From the cell containing the given text, extract its center point as (X, Y) coordinate. 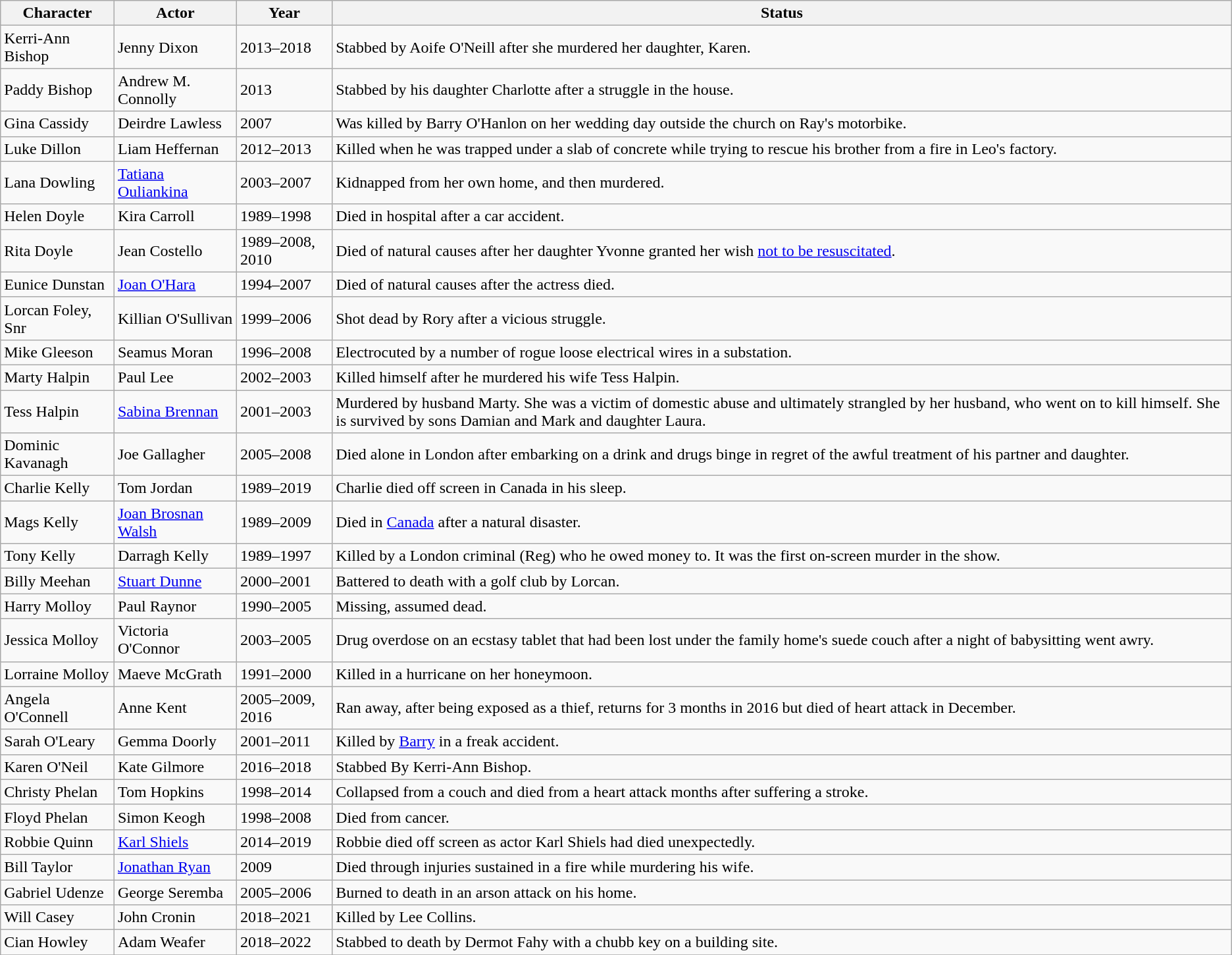
Killian O'Sullivan (175, 319)
Billy Meehan (58, 581)
Christy Phelan (58, 792)
Rita Doyle (58, 250)
Bill Taylor (58, 867)
Marty Halpin (58, 377)
Lana Dowling (58, 183)
Shot dead by Rory after a vicious struggle. (782, 319)
2018–2021 (284, 917)
2005–2006 (284, 892)
Floyd Phelan (58, 817)
Kate Gilmore (175, 767)
Kidnapped from her own home, and then murdered. (782, 183)
Gabriel Udenze (58, 892)
Electrocuted by a number of rogue loose electrical wires in a substation. (782, 352)
Character (58, 13)
Paddy Bishop (58, 90)
Burned to death in an arson attack on his home. (782, 892)
2012–2013 (284, 149)
Karl Shiels (175, 842)
Dominic Kavanagh (58, 454)
Killed when he was trapped under a slab of concrete while trying to rescue his brother from a fire in Leo's factory. (782, 149)
Tom Hopkins (175, 792)
Charlie Kelly (58, 488)
Killed by a London criminal (Reg) who he owed money to. It was the first on-screen murder in the show. (782, 556)
Gemma Doorly (175, 742)
Jean Costello (175, 250)
Was killed by Barry O'Hanlon on her wedding day outside the church on Ray's motorbike. (782, 124)
Eunice Dunstan (58, 284)
Lorcan Foley, Snr (58, 319)
Kira Carroll (175, 217)
Killed himself after he murdered his wife Tess Halpin. (782, 377)
Died in hospital after a car accident. (782, 217)
1989–2009 (284, 523)
1996–2008 (284, 352)
Killed in a hurricane on her honeymoon. (782, 674)
Adam Weafer (175, 942)
Joan O'Hara (175, 284)
Year (284, 13)
1999–2006 (284, 319)
2003–2005 (284, 640)
Tatiana Ouliankina (175, 183)
Died through injuries sustained in a fire while murdering his wife. (782, 867)
1991–2000 (284, 674)
1998–2014 (284, 792)
1998–2008 (284, 817)
Harry Molloy (58, 606)
George Seremba (175, 892)
Liam Heffernan (175, 149)
2016–2018 (284, 767)
Stabbed by Aoife O'Neill after she murdered her daughter, Karen. (782, 47)
Died from cancer. (782, 817)
Darragh Kelly (175, 556)
2001–2003 (284, 411)
2013–2018 (284, 47)
Lorraine Molloy (58, 674)
Robbie died off screen as actor Karl Shiels had died unexpectedly. (782, 842)
Kerri-Ann Bishop (58, 47)
Died in Canada after a natural disaster. (782, 523)
2009 (284, 867)
Simon Keogh (175, 817)
Luke Dillon (58, 149)
Angela O'Connell (58, 708)
Actor (175, 13)
Jenny Dixon (175, 47)
Stabbed to death by Dermot Fahy with a chubb key on a building site. (782, 942)
2005–2008 (284, 454)
2002–2003 (284, 377)
Battered to death with a golf club by Lorcan. (782, 581)
Mike Gleeson (58, 352)
John Cronin (175, 917)
Robbie Quinn (58, 842)
Sarah O'Leary (58, 742)
Status (782, 13)
Charlie died off screen in Canada in his sleep. (782, 488)
2007 (284, 124)
Helen Doyle (58, 217)
2005–2009, 2016 (284, 708)
Paul Raynor (175, 606)
Seamus Moran (175, 352)
2003–2007 (284, 183)
Killed by Barry in a freak accident. (782, 742)
Andrew M. Connolly (175, 90)
Karen O'Neil (58, 767)
Stabbed By Kerri-Ann Bishop. (782, 767)
Died of natural causes after the actress died. (782, 284)
Stabbed by his daughter Charlotte after a struggle in the house. (782, 90)
2013 (284, 90)
Tony Kelly (58, 556)
Sabina Brennan (175, 411)
Drug overdose on an ecstasy tablet that had been lost under the family home's suede couch after a night of babysitting went awry. (782, 640)
1989–2019 (284, 488)
1990–2005 (284, 606)
Maeve McGrath (175, 674)
Jessica Molloy (58, 640)
1994–2007 (284, 284)
Stuart Dunne (175, 581)
2000–2001 (284, 581)
Tess Halpin (58, 411)
Ran away, after being exposed as a thief, returns for 3 months in 2016 but died of heart attack in December. (782, 708)
Tom Jordan (175, 488)
1989–1997 (284, 556)
Killed by Lee Collins. (782, 917)
Anne Kent (175, 708)
Died of natural causes after her daughter Yvonne granted her wish not to be resuscitated. (782, 250)
Collapsed from a couch and died from a heart attack months after suffering a stroke. (782, 792)
2014–2019 (284, 842)
1989–1998 (284, 217)
Joan Brosnan Walsh (175, 523)
Jonathan Ryan (175, 867)
Paul Lee (175, 377)
Cian Howley (58, 942)
2018–2022 (284, 942)
Victoria O'Connor (175, 640)
1989–2008, 2010 (284, 250)
Missing, assumed dead. (782, 606)
Gina Cassidy (58, 124)
2001–2011 (284, 742)
Died alone in London after embarking on a drink and drugs binge in regret of the awful treatment of his partner and daughter. (782, 454)
Will Casey (58, 917)
Joe Gallagher (175, 454)
Mags Kelly (58, 523)
Deirdre Lawless (175, 124)
